Identify which cell holds the provided text, then report its (x, y) central coordinate. 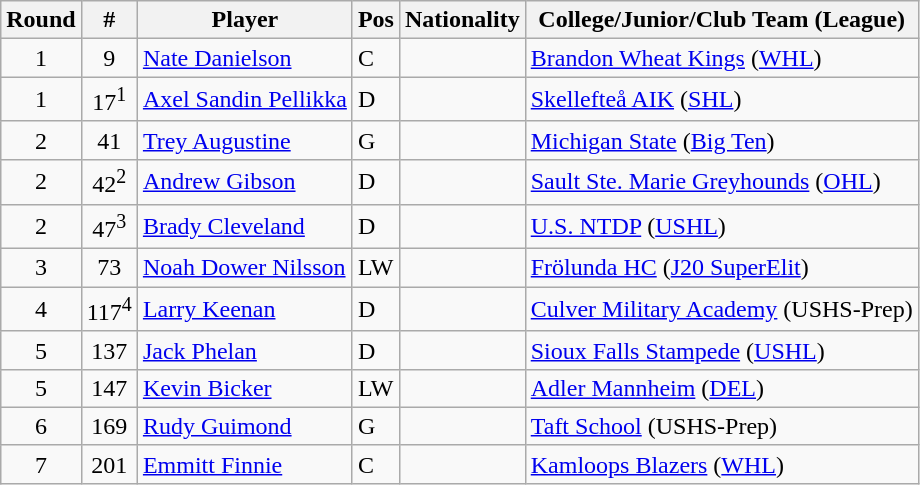
Skellefteå AIK (SHL) (722, 100)
3 (41, 268)
171 (109, 100)
# (109, 20)
Kamloops Blazers (WHL) (722, 464)
Nate Danielson (244, 58)
Nationality (462, 20)
Larry Keenan (244, 310)
Culver Military Academy (USHS-Prep) (722, 310)
41 (109, 140)
473 (109, 226)
U.S. NTDP (USHL) (722, 226)
147 (109, 388)
Player (244, 20)
7 (41, 464)
Brandon Wheat Kings (WHL) (722, 58)
Kevin Bicker (244, 388)
Frölunda HC (J20 SuperElit) (722, 268)
Michigan State (Big Ten) (722, 140)
Sioux Falls Stampede (USHL) (722, 350)
Brady Cleveland (244, 226)
College/Junior/Club Team (League) (722, 20)
Pos (376, 20)
201 (109, 464)
Taft School (USHS-Prep) (722, 426)
Axel Sandin Pellikka (244, 100)
73 (109, 268)
Round (41, 20)
Trey Augustine (244, 140)
4 (41, 310)
Jack Phelan (244, 350)
1174 (109, 310)
Andrew Gibson (244, 182)
Noah Dower Nilsson (244, 268)
6 (41, 426)
169 (109, 426)
422 (109, 182)
Emmitt Finnie (244, 464)
Sault Ste. Marie Greyhounds (OHL) (722, 182)
Rudy Guimond (244, 426)
9 (109, 58)
Adler Mannheim (DEL) (722, 388)
137 (109, 350)
